Identify which cell holds the provided text, then report its [x, y] central coordinate. 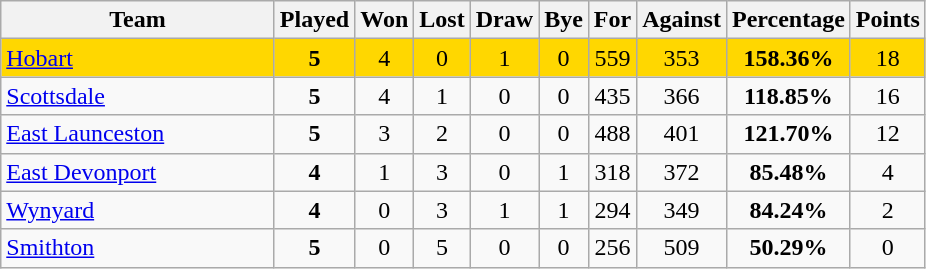
294 [612, 210]
Scottsdale [138, 96]
366 [682, 96]
East Launceston [138, 134]
Team [138, 20]
Won [384, 20]
84.24% [788, 210]
12 [888, 134]
158.36% [788, 58]
For [612, 20]
Wynyard [138, 210]
Smithton [138, 248]
121.70% [788, 134]
372 [682, 172]
18 [888, 58]
509 [682, 248]
Against [682, 20]
256 [612, 248]
Hobart [138, 58]
Percentage [788, 20]
16 [888, 96]
353 [682, 58]
Played [314, 20]
Draw [504, 20]
488 [612, 134]
50.29% [788, 248]
435 [612, 96]
559 [612, 58]
318 [612, 172]
401 [682, 134]
118.85% [788, 96]
Points [888, 20]
Lost [442, 20]
85.48% [788, 172]
East Devonport [138, 172]
349 [682, 210]
Bye [564, 20]
